From the cell containing the given text, extract its center point as (x, y) coordinate. 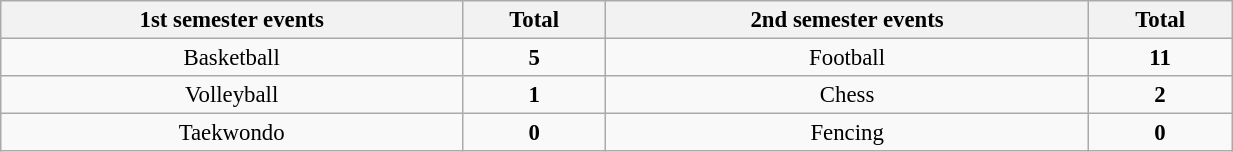
Chess (848, 95)
1 (534, 95)
11 (1160, 58)
Volleyball (232, 95)
5 (534, 58)
Basketball (232, 58)
2nd semester events (848, 20)
Taekwondo (232, 133)
1st semester events (232, 20)
2 (1160, 95)
Fencing (848, 133)
Football (848, 58)
